Return the (X, Y) coordinate for the center point of the cell that contains the specified text.  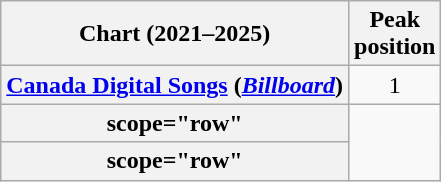
Chart (2021–2025) (175, 34)
Canada Digital Songs (Billboard) (175, 85)
1 (395, 85)
Peakposition (395, 34)
